Identify which cell holds the provided text, then report its (x, y) central coordinate. 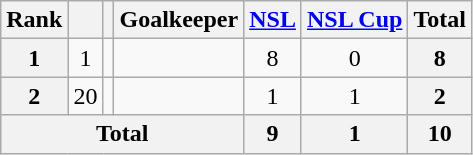
NSL Cup (354, 20)
10 (440, 134)
NSL (273, 20)
Rank (34, 20)
20 (86, 96)
9 (273, 134)
Goalkeeper (179, 20)
0 (354, 58)
